Extract the (x, y) coordinate from the center of the cell holding the provided text.  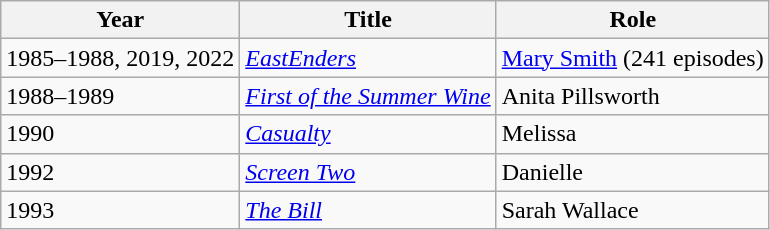
Screen Two (368, 172)
Mary Smith (241 episodes) (632, 58)
Sarah Wallace (632, 210)
Anita Pillsworth (632, 96)
EastEnders (368, 58)
Role (632, 20)
The Bill (368, 210)
Year (120, 20)
Danielle (632, 172)
1985–1988, 2019, 2022 (120, 58)
1993 (120, 210)
Melissa (632, 134)
Casualty (368, 134)
1988–1989 (120, 96)
First of the Summer Wine (368, 96)
Title (368, 20)
1990 (120, 134)
1992 (120, 172)
